Determine the [X, Y] coordinate at the center of the cell enclosing the given text.  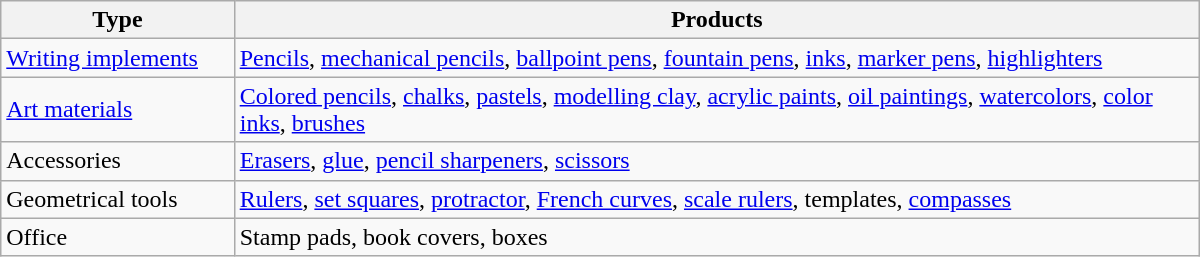
Rulers, set squares, protractor, French curves, scale rulers, templates, compasses [716, 199]
Writing implements [118, 58]
Accessories [118, 161]
Erasers, glue, pencil sharpeners, scissors [716, 161]
Art materials [118, 110]
Products [716, 20]
Office [118, 237]
Type [118, 20]
Geometrical tools [118, 199]
Colored pencils, chalks, pastels, modelling clay, acrylic paints, oil paintings, watercolors, color inks, brushes [716, 110]
Stamp pads, book covers, boxes [716, 237]
Pencils, mechanical pencils, ballpoint pens, fountain pens, inks, marker pens, highlighters [716, 58]
